Provide the (X, Y) coordinate of the cell's center where the given text is located.  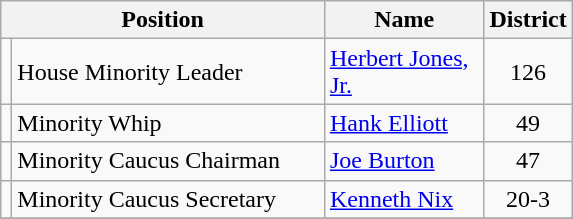
District (528, 20)
Hank Elliott (404, 123)
20-3 (528, 199)
Name (404, 20)
Kenneth Nix (404, 199)
49 (528, 123)
Position (163, 20)
Joe Burton (404, 161)
Minority Whip (168, 123)
126 (528, 72)
Herbert Jones, Jr. (404, 72)
Minority Caucus Secretary (168, 199)
Minority Caucus Chairman (168, 161)
47 (528, 161)
House Minority Leader (168, 72)
